Capture the cell that displays the provided text and extract its (x, y) central coordinate. 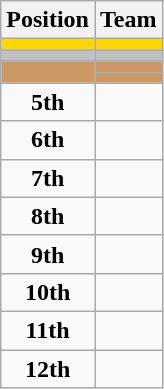
Position (48, 20)
Team (128, 20)
12th (48, 369)
6th (48, 140)
9th (48, 254)
10th (48, 292)
8th (48, 216)
5th (48, 102)
7th (48, 178)
11th (48, 330)
